Determine the (X, Y) coordinate at the center of the cell enclosing the given text.  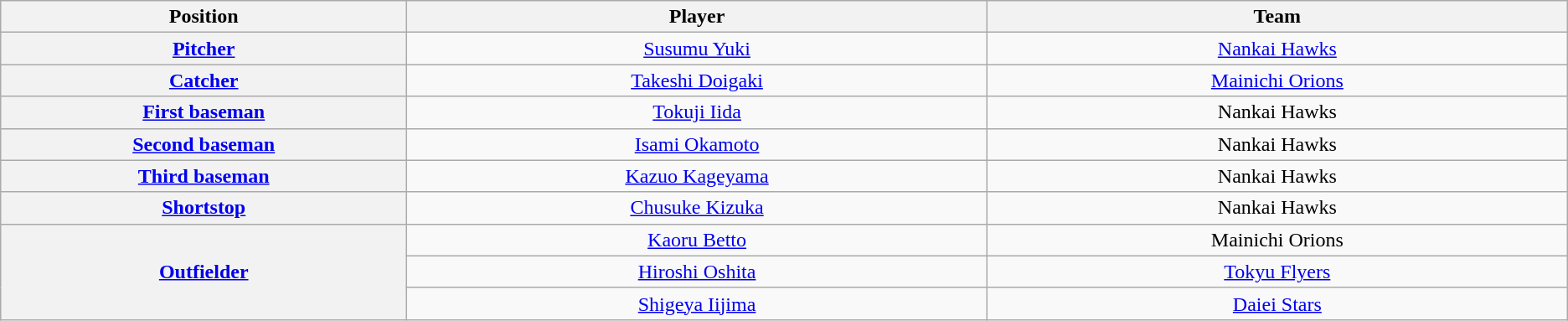
Kazuo Kageyama (697, 176)
Third baseman (204, 176)
Catcher (204, 80)
Tokyu Flyers (1277, 272)
Outfielder (204, 272)
First baseman (204, 112)
Takeshi Doigaki (697, 80)
Player (697, 17)
Chusuke Kizuka (697, 208)
Isami Okamoto (697, 144)
Position (204, 17)
Kaoru Betto (697, 240)
Daiei Stars (1277, 303)
Tokuji Iida (697, 112)
Shigeya Iijima (697, 303)
Pitcher (204, 49)
Second baseman (204, 144)
Hiroshi Oshita (697, 272)
Susumu Yuki (697, 49)
Team (1277, 17)
Shortstop (204, 208)
